Scan for the cell matching the given text and deliver its [x, y] coordinate at center. 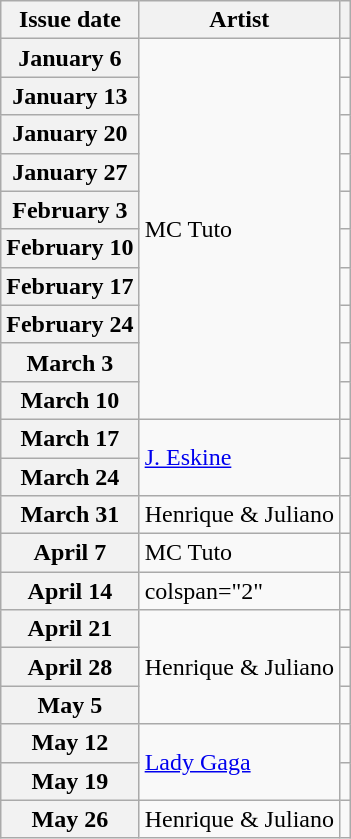
February 17 [70, 286]
April 28 [70, 667]
Issue date [70, 20]
April 7 [70, 553]
Artist [239, 20]
May 12 [70, 743]
May 5 [70, 705]
January 6 [70, 58]
January 13 [70, 96]
May 26 [70, 819]
March 31 [70, 515]
March 3 [70, 362]
January 20 [70, 134]
February 24 [70, 324]
J. Eskine [239, 457]
April 21 [70, 629]
Lady Gaga [239, 762]
February 3 [70, 210]
May 19 [70, 781]
April 14 [70, 591]
January 27 [70, 172]
February 10 [70, 248]
March 10 [70, 400]
colspan="2" [239, 591]
March 24 [70, 477]
March 17 [70, 438]
